Capture the cell that displays the provided text and extract its [X, Y] central coordinate. 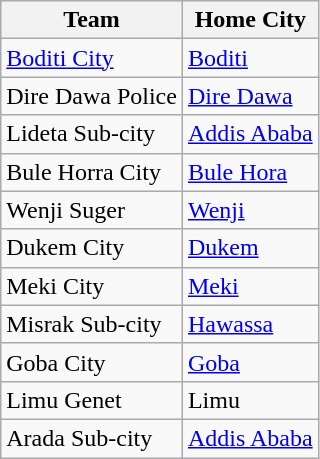
Team [92, 20]
Home City [250, 20]
Wenji Suger [92, 210]
Dukem City [92, 248]
Wenji [250, 210]
Hawassa [250, 324]
Dire Dawa Police [92, 96]
Misrak Sub-city [92, 324]
Boditi City [92, 58]
Boditi [250, 58]
Goba [250, 362]
Meki [250, 286]
Limu [250, 400]
Bule Horra City [92, 172]
Dire Dawa [250, 96]
Limu Genet [92, 400]
Lideta Sub-city [92, 134]
Arada Sub-city [92, 438]
Meki City [92, 286]
Dukem [250, 248]
Goba City [92, 362]
Bule Hora [250, 172]
